Find where the given text appears and provide that cell's center as [x, y] coordinate. 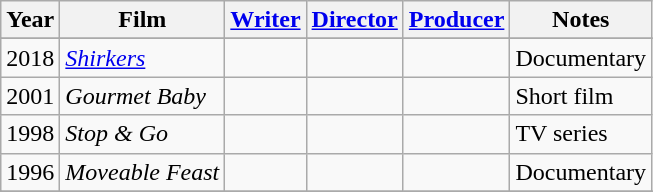
TV series [581, 134]
Gourmet Baby [142, 96]
2018 [30, 58]
Notes [581, 20]
Shirkers [142, 58]
Short film [581, 96]
Stop & Go [142, 134]
Director [354, 20]
Writer [266, 20]
Producer [456, 20]
1996 [30, 172]
Film [142, 20]
1998 [30, 134]
2001 [30, 96]
Year [30, 20]
Moveable Feast [142, 172]
